Return (x, y) of the center of cell containing provided text 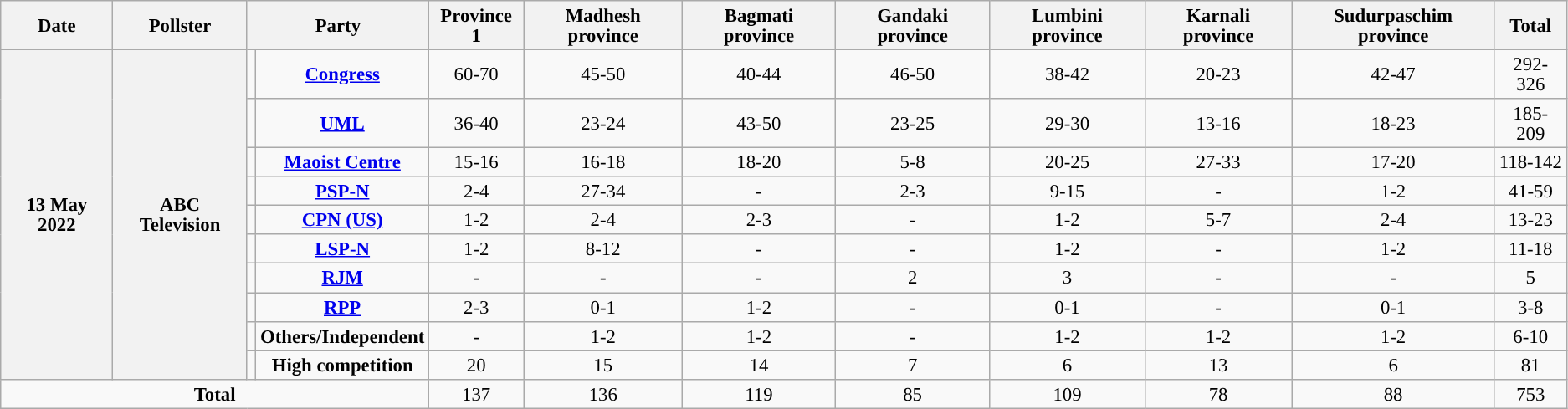
6-10 (1530, 336)
11-18 (1530, 249)
2 (912, 278)
27-33 (1218, 162)
RJM (343, 278)
CPN (US) (343, 221)
5 (1530, 278)
27-34 (603, 191)
15-16 (477, 162)
PSP-N (343, 191)
8-12 (603, 249)
15 (603, 365)
29-30 (1068, 124)
85 (912, 393)
20-23 (1218, 75)
88 (1393, 393)
119 (759, 393)
20-25 (1068, 162)
7 (912, 365)
40-44 (759, 75)
Sudurpaschim province (1393, 25)
13-16 (1218, 124)
Pollster (180, 25)
RPP (343, 308)
Congress (343, 75)
13-23 (1530, 221)
Others/Independent (343, 336)
Date (57, 25)
Bagmati province (759, 25)
17-20 (1393, 162)
118-142 (1530, 162)
3-8 (1530, 308)
13 (1218, 365)
42-47 (1393, 75)
Province 1 (477, 25)
41-59 (1530, 191)
9-15 (1068, 191)
109 (1068, 393)
81 (1530, 365)
13 May 2022 (57, 215)
60-70 (477, 75)
High competition (343, 365)
185-209 (1530, 124)
292-326 (1530, 75)
Gandaki province (912, 25)
36-40 (477, 124)
Madhesh province (603, 25)
45-50 (603, 75)
23-25 (912, 124)
Karnali province (1218, 25)
Lumbini province (1068, 25)
753 (1530, 393)
Party (338, 25)
136 (603, 393)
20 (477, 365)
14 (759, 365)
78 (1218, 393)
Maoist Centre (343, 162)
ABC Television (180, 215)
5-7 (1218, 221)
23-24 (603, 124)
3 (1068, 278)
18-20 (759, 162)
46-50 (912, 75)
16-18 (603, 162)
38-42 (1068, 75)
LSP-N (343, 249)
43-50 (759, 124)
18-23 (1393, 124)
5-8 (912, 162)
UML (343, 124)
137 (477, 393)
